Capture the cell that displays the provided text and extract its (X, Y) central coordinate. 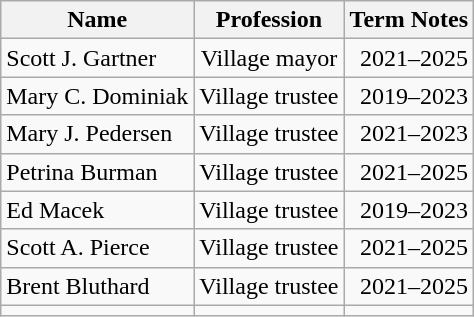
Scott A. Pierce (98, 248)
Ed Macek (98, 210)
Profession (269, 20)
Name (98, 20)
Scott J. Gartner (98, 58)
Petrina Burman (98, 172)
Mary J. Pedersen (98, 134)
Village mayor (269, 58)
Term Notes (408, 20)
Mary C. Dominiak (98, 96)
Brent Bluthard (98, 286)
2021–2023 (408, 134)
